Determine the (X, Y) coordinate at the center of the cell enclosing the given text.  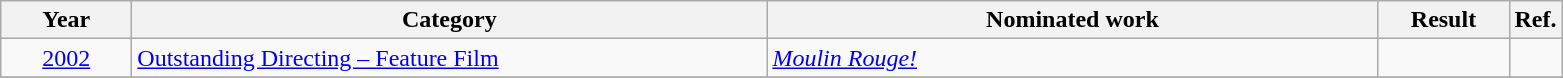
Category (450, 20)
Result (1444, 20)
Moulin Rouge! (1072, 58)
Nominated work (1072, 20)
Ref. (1536, 20)
Outstanding Directing – Feature Film (450, 58)
Year (66, 20)
2002 (66, 58)
